Pinpoint the cell where the given text exists, returning its [x, y] midpoint coordinate. 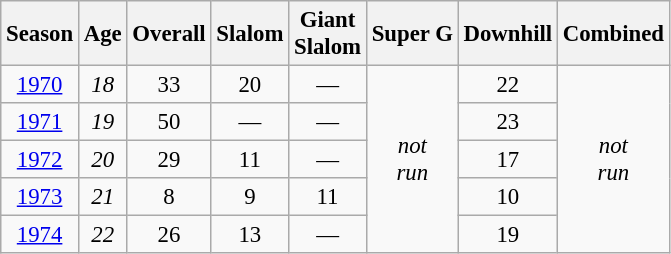
Combined [613, 34]
Super G [412, 34]
8 [169, 197]
1974 [40, 235]
9 [250, 197]
Slalom [250, 34]
17 [508, 160]
10 [508, 197]
26 [169, 235]
1971 [40, 122]
Overall [169, 34]
1972 [40, 160]
29 [169, 160]
Season [40, 34]
1973 [40, 197]
21 [102, 197]
Downhill [508, 34]
50 [169, 122]
18 [102, 85]
1970 [40, 85]
23 [508, 122]
GiantSlalom [328, 34]
13 [250, 235]
Age [102, 34]
33 [169, 85]
